Locate the cell with the specified text and output its [X, Y] center coordinate. 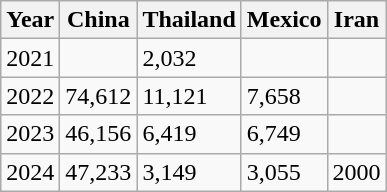
6,419 [189, 134]
2,032 [189, 58]
2021 [30, 58]
Year [30, 20]
2023 [30, 134]
Mexico [284, 20]
Iran [356, 20]
3,055 [284, 172]
47,233 [98, 172]
2024 [30, 172]
7,658 [284, 96]
2000 [356, 172]
74,612 [98, 96]
China [98, 20]
3,149 [189, 172]
46,156 [98, 134]
6,749 [284, 134]
2022 [30, 96]
Thailand [189, 20]
11,121 [189, 96]
